Search for the cell housing the specified text and yield its (X, Y) center coordinate. 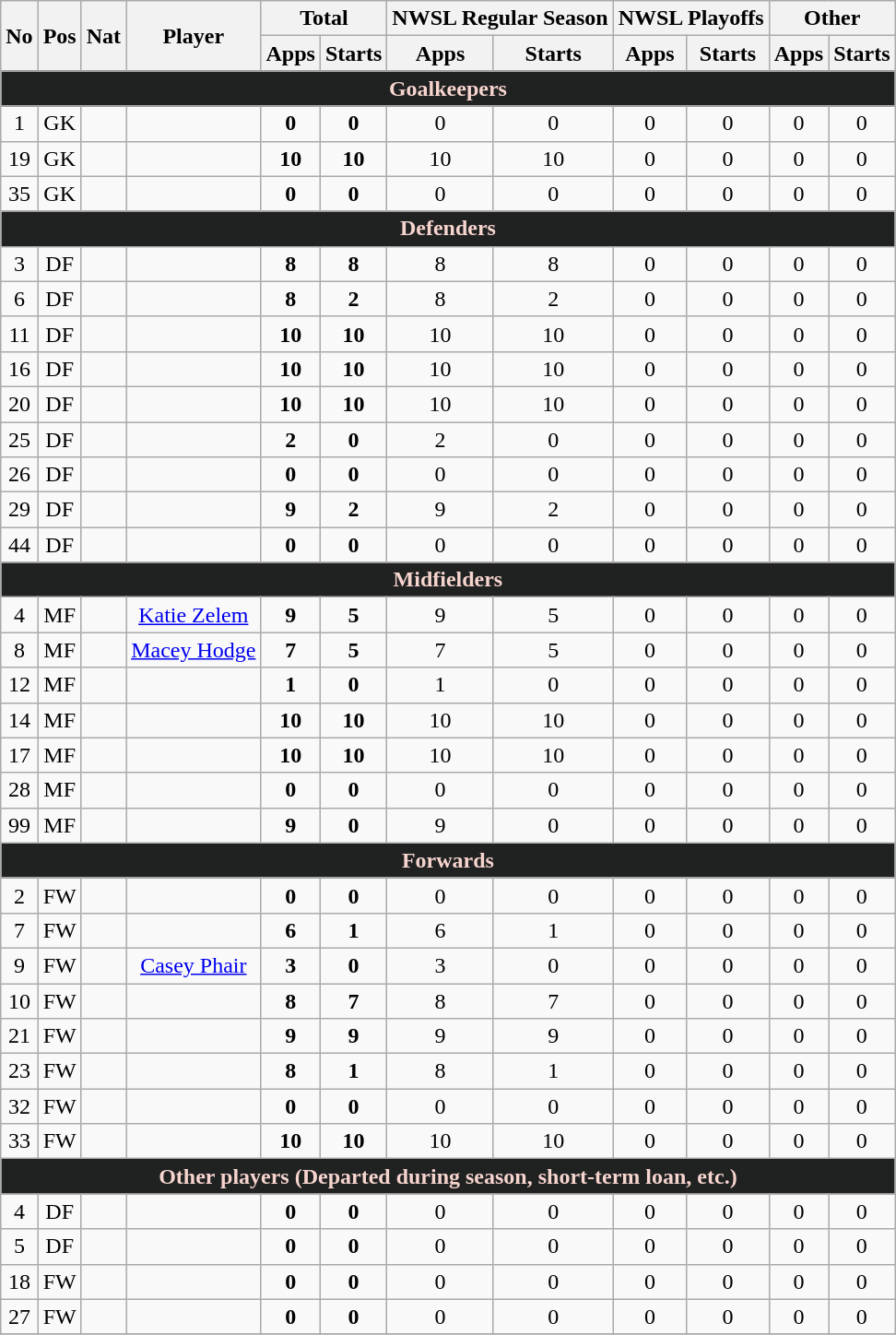
Defenders (448, 229)
12 (19, 685)
33 (19, 1141)
Goalkeepers (448, 89)
14 (19, 720)
Macey Hodge (194, 650)
27 (19, 1317)
17 (19, 755)
NWSL Playoffs (691, 18)
26 (19, 475)
99 (19, 825)
No (19, 36)
25 (19, 440)
28 (19, 790)
20 (19, 404)
21 (19, 1036)
23 (19, 1071)
Other (831, 18)
Katie Zelem (194, 615)
Casey Phair (194, 965)
19 (19, 159)
16 (19, 369)
Midfielders (448, 580)
Forwards (448, 860)
18 (19, 1282)
NWSL Regular Season (500, 18)
44 (19, 545)
29 (19, 510)
Total (324, 18)
Nat (103, 36)
Player (194, 36)
Pos (59, 36)
Other players (Departed during season, short-term loan, etc.) (448, 1176)
35 (19, 194)
32 (19, 1106)
11 (19, 334)
